For the text-containing cell, return its midpoint in [X, Y] coordinate format. 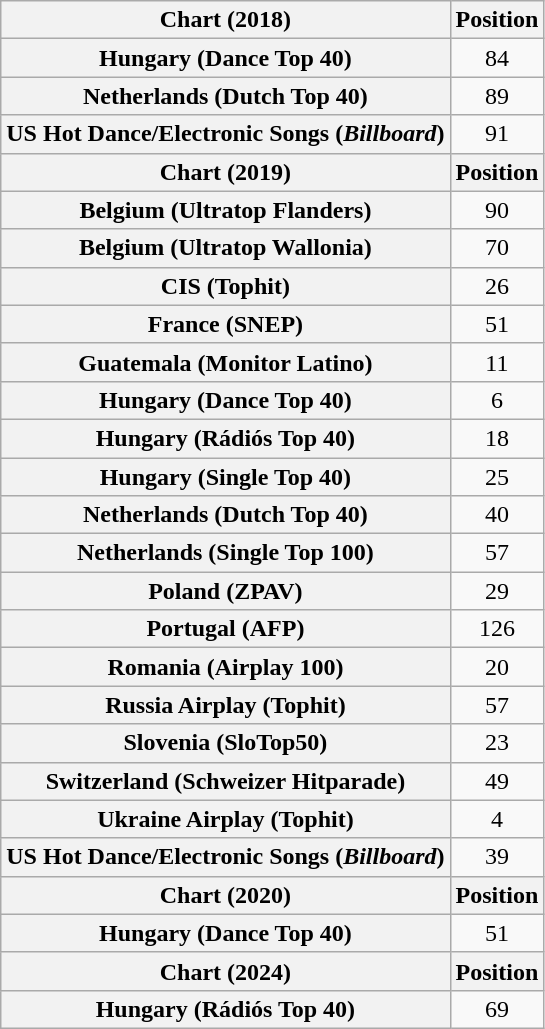
4 [497, 819]
Belgium (Ultratop Flanders) [226, 210]
29 [497, 591]
6 [497, 400]
89 [497, 96]
Portugal (AFP) [226, 629]
40 [497, 515]
Ukraine Airplay (Tophit) [226, 819]
Belgium (Ultratop Wallonia) [226, 248]
26 [497, 286]
Chart (2019) [226, 172]
84 [497, 58]
18 [497, 438]
20 [497, 667]
France (SNEP) [226, 324]
Romania (Airplay 100) [226, 667]
90 [497, 210]
Slovenia (SloTop50) [226, 743]
49 [497, 781]
70 [497, 248]
69 [497, 1009]
Chart (2024) [226, 971]
CIS (Tophit) [226, 286]
Hungary (Single Top 40) [226, 477]
91 [497, 134]
Switzerland (Schweizer Hitparade) [226, 781]
Guatemala (Monitor Latino) [226, 362]
11 [497, 362]
126 [497, 629]
Poland (ZPAV) [226, 591]
23 [497, 743]
25 [497, 477]
Netherlands (Single Top 100) [226, 553]
Russia Airplay (Tophit) [226, 705]
Chart (2018) [226, 20]
Chart (2020) [226, 895]
39 [497, 857]
